Capture the cell that displays the provided text and extract its (x, y) central coordinate. 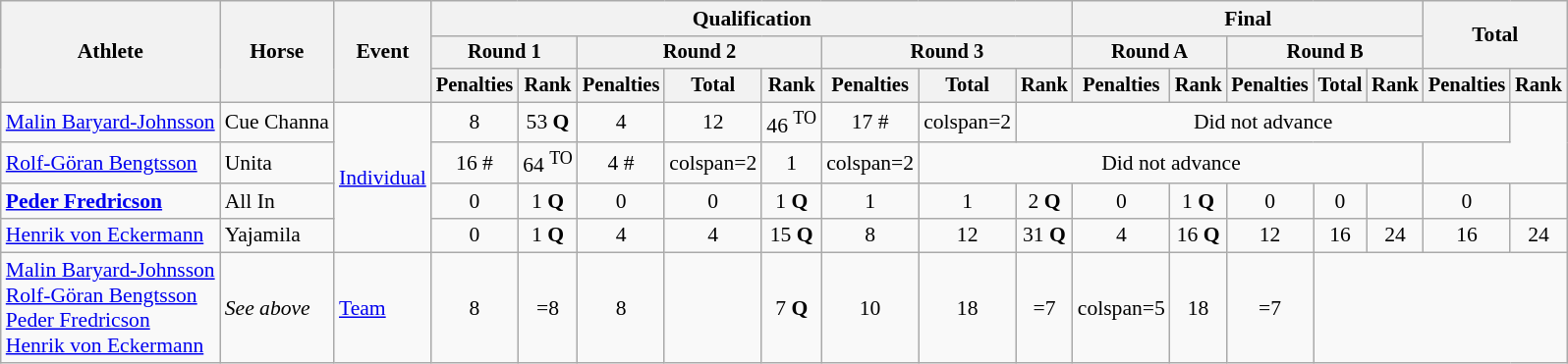
Rolf-Göran Bengtsson (110, 163)
Event (383, 51)
Cue Channa (277, 122)
53 Q (548, 122)
Horse (277, 51)
46 TO (792, 122)
Malin Baryard-Johnsson (110, 122)
Round 2 (700, 53)
All In (277, 201)
16 Q (1199, 235)
Individual (383, 178)
Round 1 (505, 53)
Yajamila (277, 235)
16 # (475, 163)
Team (383, 308)
64 TO (548, 163)
Round 3 (947, 53)
Henrik von Eckermann (110, 235)
Final (1248, 19)
10 (870, 308)
Peder Fredricson (110, 201)
Athlete (110, 51)
Qualification (753, 19)
Round A (1149, 53)
17 # (870, 122)
31 Q (1044, 235)
Malin Baryard-JohnssonRolf-Göran BengtssonPeder FredricsonHenrik von Eckermann (110, 308)
=8 (548, 308)
15 Q (792, 235)
Round B (1324, 53)
7 Q (792, 308)
4 # (621, 163)
See above (277, 308)
Unita (277, 163)
2 Q (1044, 201)
colspan=5 (1122, 308)
